Find where the given text appears and provide that cell's center as (x, y) coordinate. 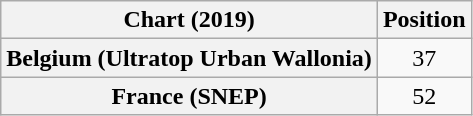
France (SNEP) (190, 96)
52 (424, 96)
37 (424, 58)
Position (424, 20)
Belgium (Ultratop Urban Wallonia) (190, 58)
Chart (2019) (190, 20)
